Pinpoint the cell where the given text exists, returning its (x, y) midpoint coordinate. 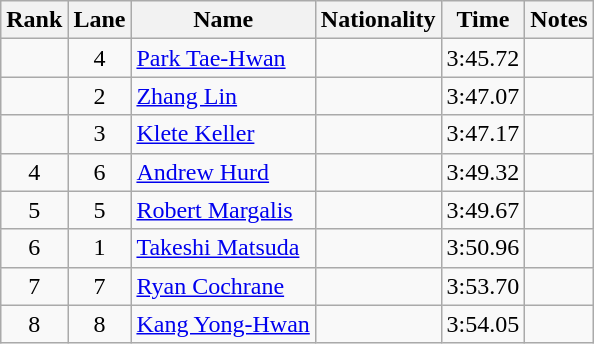
Rank (34, 20)
Lane (100, 20)
Klete Keller (223, 134)
2 (100, 96)
Name (223, 20)
3:53.70 (483, 286)
Nationality (378, 20)
Robert Margalis (223, 210)
Zhang Lin (223, 96)
3:50.96 (483, 248)
3:49.67 (483, 210)
3:49.32 (483, 172)
Time (483, 20)
3:47.17 (483, 134)
3:47.07 (483, 96)
3:45.72 (483, 58)
Andrew Hurd (223, 172)
3 (100, 134)
Kang Yong-Hwan (223, 324)
Park Tae-Hwan (223, 58)
Takeshi Matsuda (223, 248)
3:54.05 (483, 324)
Notes (559, 20)
Ryan Cochrane (223, 286)
1 (100, 248)
